Pinpoint the cell where the given text exists, returning its (X, Y) midpoint coordinate. 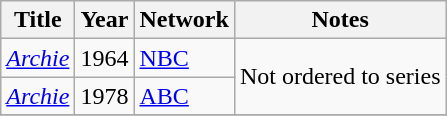
Year (104, 20)
Not ordered to series (340, 77)
ABC (184, 96)
Network (184, 20)
1978 (104, 96)
1964 (104, 58)
Notes (340, 20)
NBC (184, 58)
Title (38, 20)
